From the cell containing the given text, extract its center point as [x, y] coordinate. 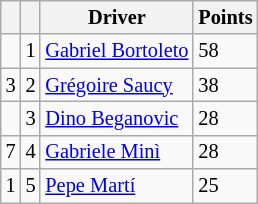
Grégoire Saucy [116, 85]
5 [31, 186]
Pepe Martí [116, 186]
58 [225, 51]
7 [11, 152]
Points [225, 17]
Gabriele Minì [116, 152]
Dino Beganovic [116, 118]
38 [225, 85]
25 [225, 186]
4 [31, 152]
Driver [116, 17]
2 [31, 85]
Gabriel Bortoleto [116, 51]
